For the text-containing cell, return its midpoint in (x, y) coordinate format. 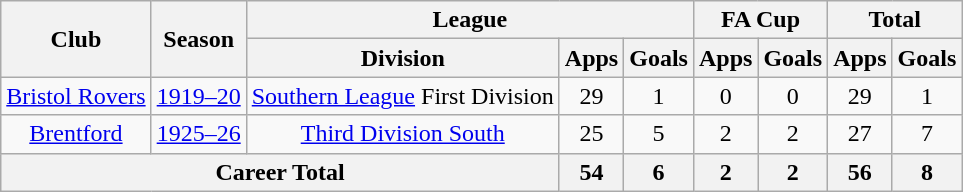
Third Division South (402, 134)
1925–26 (198, 134)
Club (76, 39)
54 (591, 172)
League (470, 20)
Total (895, 20)
27 (860, 134)
1919–20 (198, 96)
25 (591, 134)
Division (402, 58)
5 (659, 134)
FA Cup (760, 20)
Southern League First Division (402, 96)
Season (198, 39)
Brentford (76, 134)
Career Total (280, 172)
Bristol Rovers (76, 96)
56 (860, 172)
8 (927, 172)
6 (659, 172)
7 (927, 134)
